Pinpoint the cell where the given text exists, returning its (X, Y) midpoint coordinate. 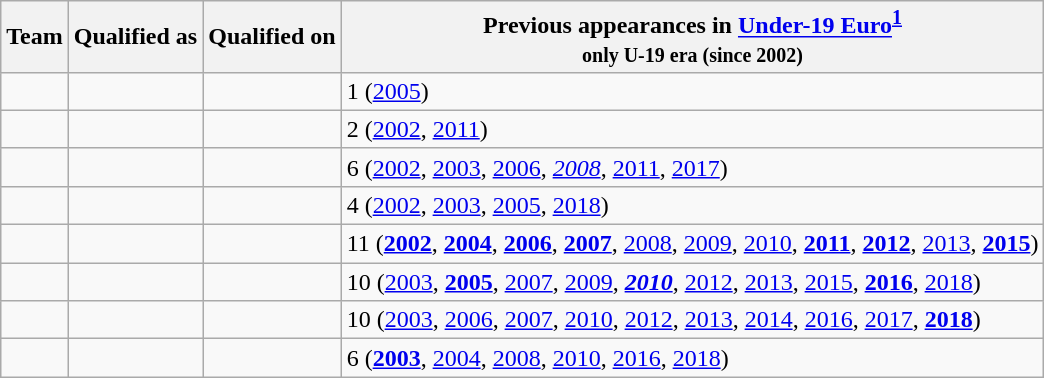
Previous appearances in Under-19 Euro1only U-19 era (since 2002) (692, 37)
Team (35, 37)
10 (2003, 2006, 2007, 2010, 2012, 2013, 2014, 2016, 2017, 2018) (692, 320)
10 (2003, 2005, 2007, 2009, 2010, 2012, 2013, 2015, 2016, 2018) (692, 282)
6 (2003, 2004, 2008, 2010, 2016, 2018) (692, 358)
11 (2002, 2004, 2006, 2007, 2008, 2009, 2010, 2011, 2012, 2013, 2015) (692, 244)
6 (2002, 2003, 2006, 2008, 2011, 2017) (692, 167)
4 (2002, 2003, 2005, 2018) (692, 205)
Qualified on (272, 37)
2 (2002, 2011) (692, 129)
Qualified as (135, 37)
1 (2005) (692, 91)
